Find where the given text appears and provide that cell's center as [X, Y] coordinate. 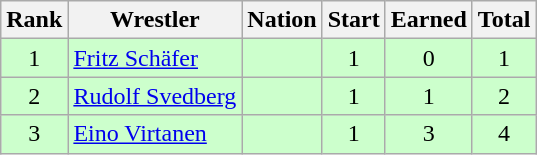
Wrestler [155, 20]
Fritz Schäfer [155, 58]
Rank [34, 20]
Nation [282, 20]
0 [428, 58]
Earned [428, 20]
4 [504, 134]
Total [504, 20]
Rudolf Svedberg [155, 96]
Eino Virtanen [155, 134]
Start [354, 20]
